Return [x, y] of the center of cell containing provided text 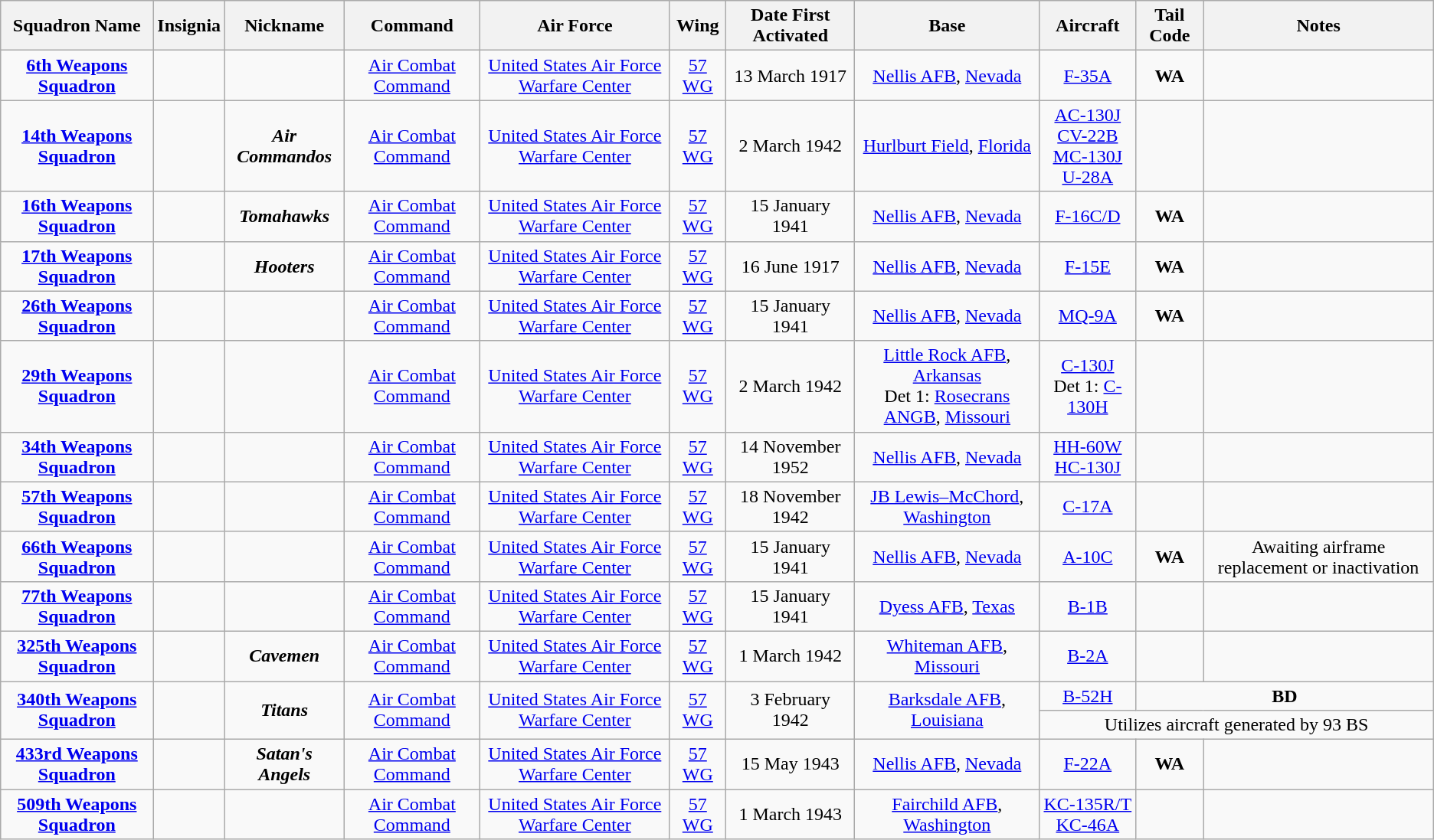
Date First Activated [791, 26]
Air Commandos [285, 145]
HH-60WHC-130J [1088, 456]
B-2A [1088, 655]
16 June 1917 [791, 266]
Whiteman AFB, Missouri [947, 655]
Aircraft [1088, 26]
B-1B [1088, 606]
C-17A [1088, 507]
57th Weapons Squadron [77, 507]
Base [947, 26]
Awaiting airframe replacement or inactivation [1318, 556]
Little Rock AFB, ArkansasDet 1: Rosecrans ANGB, Missouri [947, 386]
Tail Code [1170, 26]
A-10C [1088, 556]
14th Weapons Squadron [77, 145]
Nickname [285, 26]
Air Force [575, 26]
Cavemen [285, 655]
Dyess AFB, Texas [947, 606]
34th Weapons Squadron [77, 456]
Utilizes aircraft generated by 93 BS [1236, 725]
Wing [698, 26]
1 March 1942 [791, 655]
Titans [285, 711]
17th Weapons Squadron [77, 266]
AC-130JCV-22BMC-130JU-28A [1088, 145]
BD [1285, 696]
Squadron Name [77, 26]
F-35A [1088, 75]
66th Weapons Squadron [77, 556]
18 November 1942 [791, 507]
JB Lewis–McChord, Washington [947, 507]
Tomahawks [285, 216]
14 November 1952 [791, 456]
Insignia [189, 26]
29th Weapons Squadron [77, 386]
Fairchild AFB, Washington [947, 815]
Hooters [285, 266]
433rd Weapons Squadron [77, 764]
13 March 1917 [791, 75]
15 May 1943 [791, 764]
340th Weapons Squadron [77, 711]
509th Weapons Squadron [77, 815]
KC-135R/TKC-46A [1088, 815]
16th Weapons Squadron [77, 216]
F-15E [1088, 266]
3 February 1942 [791, 711]
MQ-9A [1088, 315]
Satan's Angels [285, 764]
C-130JDet 1: C-130H [1088, 386]
1 March 1943 [791, 815]
F-16C/D [1088, 216]
Hurlburt Field, Florida [947, 145]
26th Weapons Squadron [77, 315]
6th Weapons Squadron [77, 75]
F-22A [1088, 764]
Notes [1318, 26]
Barksdale AFB, Louisiana [947, 711]
325th Weapons Squadron [77, 655]
Command [412, 26]
77th Weapons Squadron [77, 606]
B-52H [1088, 696]
